Pinpoint the cell where the given text exists, returning its [x, y] midpoint coordinate. 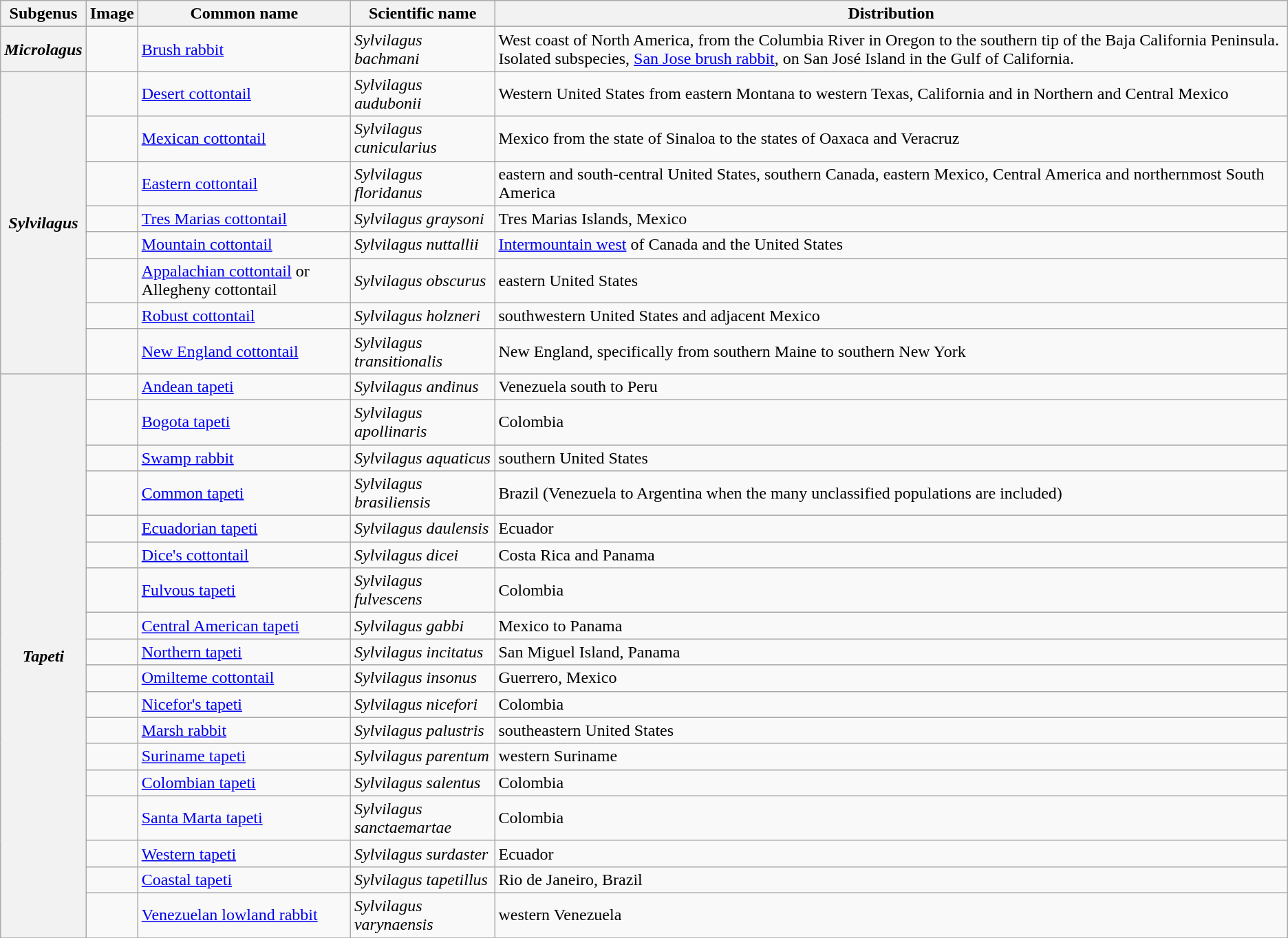
Sylvilagus [43, 223]
Sylvilagus obscurus [422, 281]
Tres Marias Islands, Mexico [891, 219]
Marsh rabbit [244, 730]
San Miguel Island, Panama [891, 652]
Subgenus [43, 14]
Sylvilagus cunicularius [422, 139]
Coastal tapeti [244, 880]
southern United States [891, 457]
Sylvilagus brasiliensis [422, 494]
Swamp rabbit [244, 457]
Santa Marta tapeti [244, 818]
Sylvilagus andinus [422, 386]
Costa Rica and Panama [891, 555]
Robust cottontail [244, 316]
Western tapeti [244, 853]
Fulvous tapeti [244, 590]
Venezuela south to Peru [891, 386]
New England cottontail [244, 351]
Common name [244, 14]
eastern and south-central United States, southern Canada, eastern Mexico, Central America and northernmost South America [891, 183]
Mountain cottontail [244, 245]
Sylvilagus salentus [422, 783]
Sylvilagus varynaensis [422, 915]
Ecuadorian tapeti [244, 529]
Bogota tapeti [244, 422]
Microlagus [43, 50]
Sylvilagus daulensis [422, 529]
Colombian tapeti [244, 783]
Dice's cottontail [244, 555]
Sylvilagus palustris [422, 730]
Venezuelan lowland rabbit [244, 915]
Tapeti [43, 655]
Sylvilagus graysoni [422, 219]
Brazil (Venezuela to Argentina when the many unclassified populations are included) [891, 494]
Sylvilagus transitionalis [422, 351]
Western United States from eastern Montana to western Texas, California and in Northern and Central Mexico [891, 94]
Sylvilagus bachmani [422, 50]
Image [111, 14]
Rio de Janeiro, Brazil [891, 880]
Sylvilagus parentum [422, 756]
Desert cottontail [244, 94]
eastern United States [891, 281]
western Suriname [891, 756]
Sylvilagus fulvescens [422, 590]
Sylvilagus tapetillus [422, 880]
Sylvilagus incitatus [422, 652]
Sylvilagus dicei [422, 555]
Sylvilagus sanctaemartae [422, 818]
Sylvilagus holzneri [422, 316]
Scientific name [422, 14]
Intermountain west of Canada and the United States [891, 245]
southeastern United States [891, 730]
Sylvilagus floridanus [422, 183]
Appalachian cottontail or Allegheny cottontail [244, 281]
Sylvilagus apollinaris [422, 422]
Sylvilagus insonus [422, 678]
southwestern United States and adjacent Mexico [891, 316]
Northern tapeti [244, 652]
Mexico from the state of Sinaloa to the states of Oaxaca and Veracruz [891, 139]
Mexican cottontail [244, 139]
Sylvilagus aquaticus [422, 457]
Common tapeti [244, 494]
Suriname tapeti [244, 756]
Sylvilagus surdaster [422, 853]
western Venezuela [891, 915]
Brush rabbit [244, 50]
New England, specifically from southern Maine to southern New York [891, 351]
Sylvilagus nuttallii [422, 245]
Eastern cottontail [244, 183]
Tres Marias cottontail [244, 219]
Omilteme cottontail [244, 678]
Sylvilagus audubonii [422, 94]
Central American tapeti [244, 626]
Nicefor's tapeti [244, 704]
Sylvilagus nicefori [422, 704]
Sylvilagus gabbi [422, 626]
Guerrero, Mexico [891, 678]
Andean tapeti [244, 386]
Mexico to Panama [891, 626]
Distribution [891, 14]
